Locate the cell with the specified text and output its [X, Y] center coordinate. 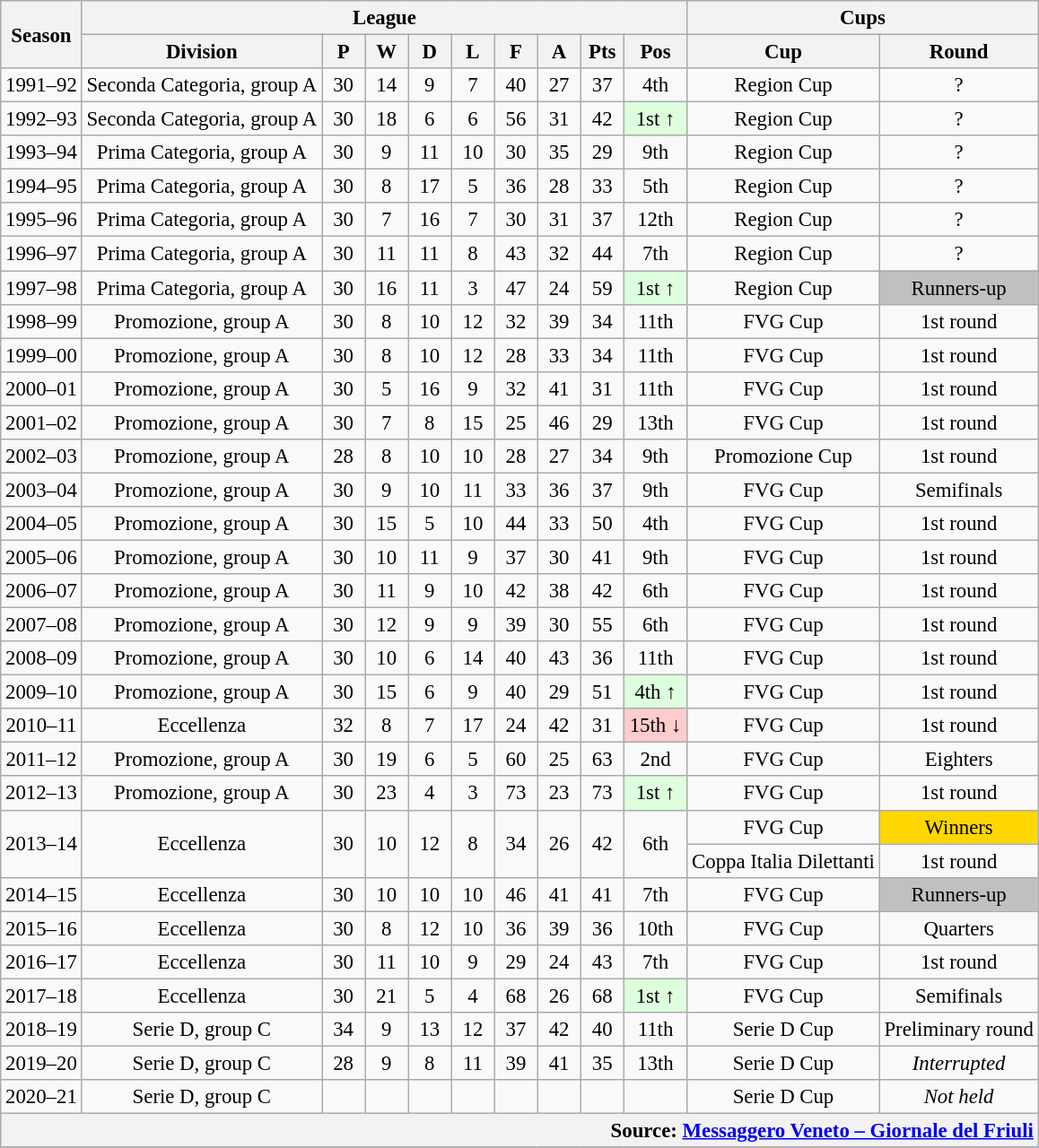
Not held [958, 1097]
2004–05 [41, 524]
2013–14 [41, 843]
12th [655, 220]
2011–12 [41, 760]
Round [958, 52]
1999–00 [41, 355]
P [344, 52]
47 [516, 288]
2006–07 [41, 591]
50 [602, 524]
60 [516, 760]
2nd [655, 760]
Pts [602, 52]
18 [387, 119]
2015–16 [41, 928]
10th [655, 928]
Cups [863, 18]
2000–01 [41, 388]
2009–10 [41, 692]
5th [655, 187]
1995–96 [41, 220]
2017–18 [41, 996]
2007–08 [41, 625]
F [516, 52]
1992–93 [41, 119]
Pos [655, 52]
1997–98 [41, 288]
55 [602, 625]
2020–21 [41, 1097]
21 [387, 996]
38 [559, 591]
D [430, 52]
15th ↓ [655, 726]
1996–97 [41, 254]
Quarters [958, 928]
2010–11 [41, 726]
2008–09 [41, 658]
1994–95 [41, 187]
Coppa Italia Dilettanti [783, 861]
2002–03 [41, 457]
2005–06 [41, 557]
L [473, 52]
2016–17 [41, 962]
Promozione Cup [783, 457]
2018–19 [41, 1030]
A [559, 52]
Cup [783, 52]
League [384, 18]
2019–20 [41, 1063]
W [387, 52]
Eighters [958, 760]
1993–94 [41, 152]
2003–04 [41, 490]
Interrupted [958, 1063]
13 [430, 1030]
56 [516, 119]
2014–15 [41, 894]
19 [387, 760]
2001–02 [41, 422]
4th ↑ [655, 692]
Source: Messaggero Veneto – Giornale del Friuli [519, 1131]
51 [602, 692]
59 [602, 288]
2012–13 [41, 794]
1991–92 [41, 85]
Division [201, 52]
Winners [958, 827]
1998–99 [41, 321]
Season [41, 34]
63 [602, 760]
Preliminary round [958, 1030]
